Return [X, Y] of the center of cell containing provided text 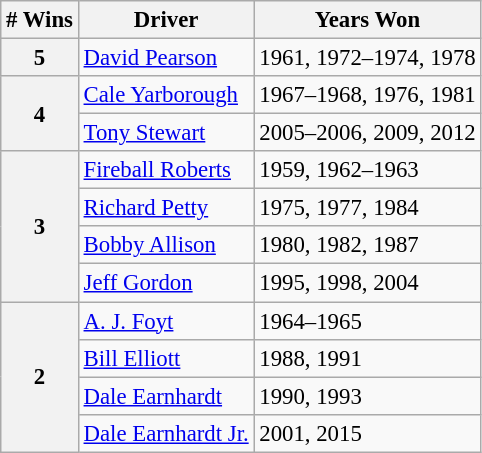
Jeff Gordon [166, 283]
Driver [166, 20]
1959, 1962–1963 [368, 170]
# Wins [40, 20]
Cale Yarborough [166, 95]
1988, 1991 [368, 358]
David Pearson [166, 58]
Tony Stewart [166, 133]
1967–1968, 1976, 1981 [368, 95]
Bill Elliott [166, 358]
Bobby Allison [166, 245]
2001, 2015 [368, 433]
1975, 1977, 1984 [368, 208]
Dale Earnhardt Jr. [166, 433]
A. J. Foyt [166, 321]
1961, 1972–1974, 1978 [368, 58]
1964–1965 [368, 321]
1990, 1993 [368, 396]
4 [40, 114]
2 [40, 377]
Years Won [368, 20]
Dale Earnhardt [166, 396]
5 [40, 58]
2005–2006, 2009, 2012 [368, 133]
Fireball Roberts [166, 170]
Richard Petty [166, 208]
3 [40, 226]
1995, 1998, 2004 [368, 283]
1980, 1982, 1987 [368, 245]
